Search for the cell housing the specified text and yield its (x, y) center coordinate. 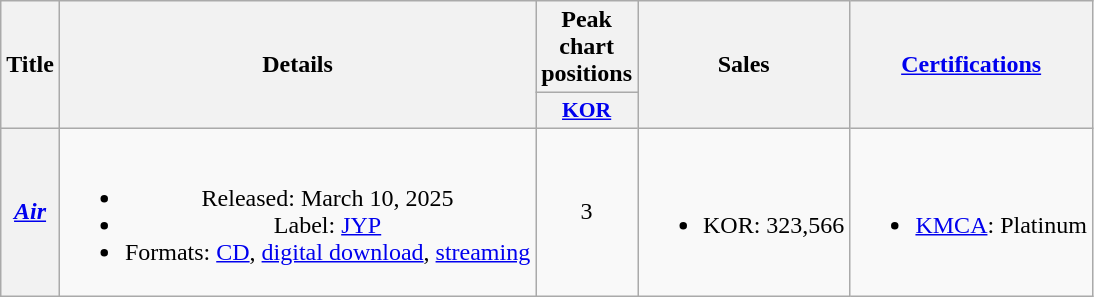
Title (30, 65)
Peak chart positions (587, 47)
Sales (744, 65)
KOR: 323,566 (744, 212)
Details (297, 65)
3 (587, 212)
Released: March 10, 2025Label: JYPFormats: CD, digital download, streaming (297, 212)
KMCA: Platinum (971, 212)
Certifications (971, 65)
Air (30, 212)
KOR (587, 111)
